Output the [X, Y] coordinate of the center of the cell containing the given text.  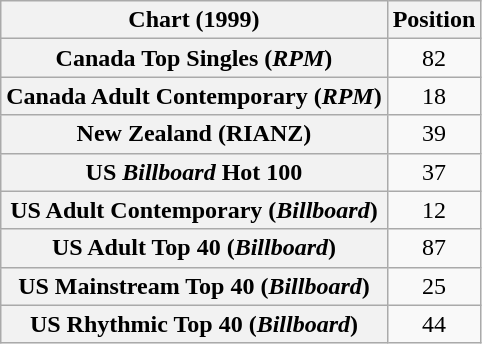
US Adult Top 40 (Billboard) [194, 248]
87 [434, 248]
39 [434, 134]
Chart (1999) [194, 20]
44 [434, 324]
US Adult Contemporary (Billboard) [194, 210]
82 [434, 58]
Position [434, 20]
Canada Adult Contemporary (RPM) [194, 96]
12 [434, 210]
US Mainstream Top 40 (Billboard) [194, 286]
US Billboard Hot 100 [194, 172]
37 [434, 172]
US Rhythmic Top 40 (Billboard) [194, 324]
New Zealand (RIANZ) [194, 134]
Canada Top Singles (RPM) [194, 58]
18 [434, 96]
25 [434, 286]
